Extract the (x, y) coordinate from the center of the cell holding the provided text.  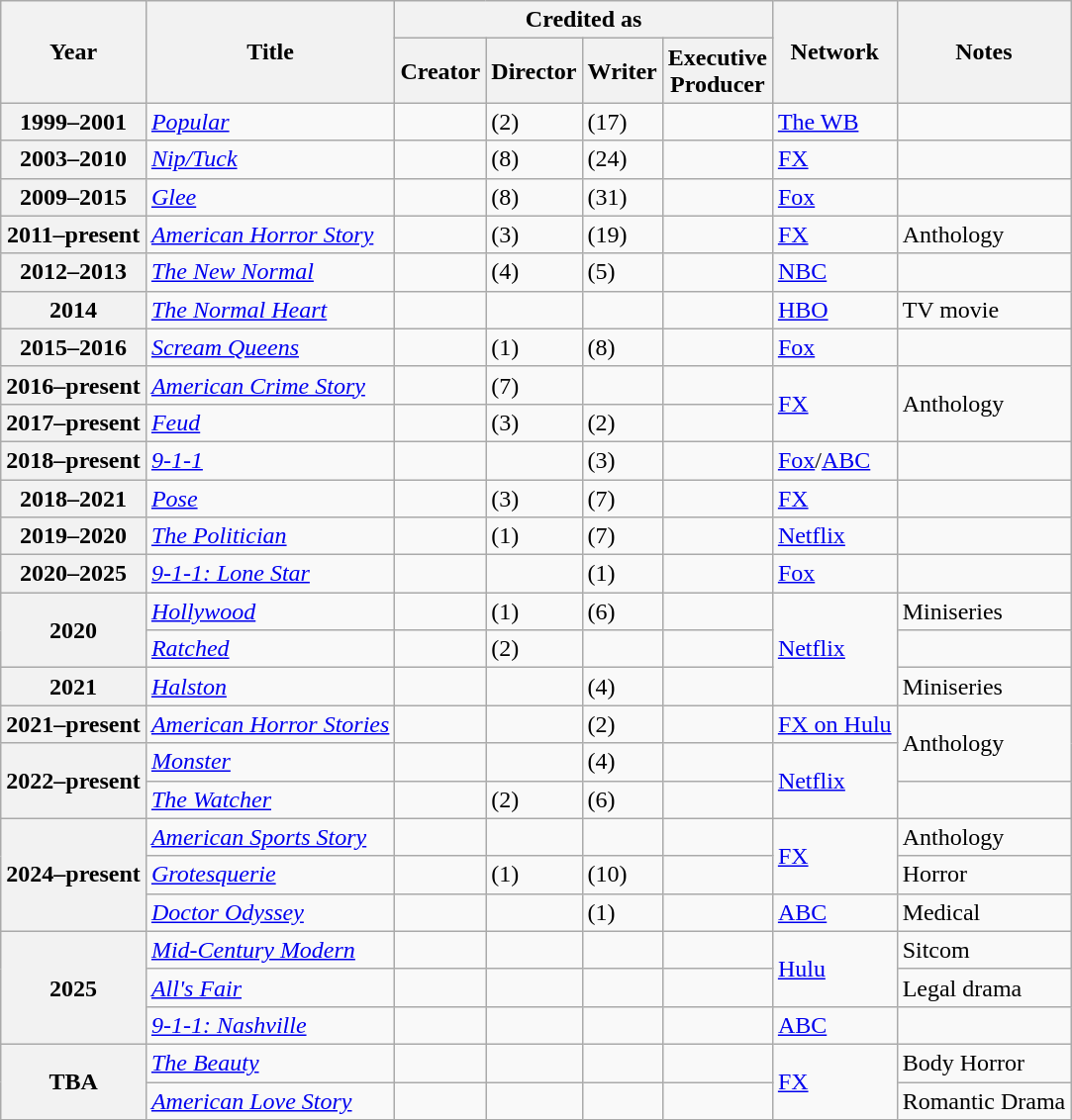
2024–present (73, 875)
Notes (984, 51)
(31) (622, 197)
2009–2015 (73, 197)
ExecutiveProducer (717, 71)
2022–present (73, 781)
Feud (270, 422)
Network (834, 51)
Creator (440, 71)
The Beauty (270, 1063)
Medical (984, 912)
2021–present (73, 724)
2020–2025 (73, 574)
Popular (270, 122)
Grotesquerie (270, 875)
The Watcher (270, 799)
American Sports Story (270, 837)
(5) (622, 272)
2017–present (73, 422)
2020 (73, 630)
Nip/Tuck (270, 159)
2018–2021 (73, 498)
FX on Hulu (834, 724)
9-1-1: Nashville (270, 1025)
2021 (73, 687)
Glee (270, 197)
The WB (834, 122)
Horror (984, 875)
2012–2013 (73, 272)
2014 (73, 310)
(24) (622, 159)
The Politician (270, 536)
Body Horror (984, 1063)
(17) (622, 122)
Sitcom (984, 950)
Monster (270, 762)
2015–2016 (73, 347)
9-1-1 (270, 460)
Legal drama (984, 987)
NBC (834, 272)
Writer (622, 71)
TV movie (984, 310)
Credited as (584, 20)
2016–present (73, 385)
9-1-1: Lone Star (270, 574)
Scream Queens (270, 347)
TBA (73, 1081)
All's Fair (270, 987)
Director (535, 71)
American Crime Story (270, 385)
Romantic Drama (984, 1101)
The New Normal (270, 272)
HBO (834, 310)
Ratched (270, 649)
Hulu (834, 969)
2011–present (73, 234)
American Horror Stories (270, 724)
American Horror Story (270, 234)
Title (270, 51)
2019–2020 (73, 536)
Doctor Odyssey (270, 912)
American Love Story (270, 1101)
(19) (622, 234)
Mid-Century Modern (270, 950)
2018–present (73, 460)
2003–2010 (73, 159)
(10) (622, 875)
2025 (73, 987)
Pose (270, 498)
Hollywood (270, 611)
The Normal Heart (270, 310)
Year (73, 51)
1999–2001 (73, 122)
Halston (270, 687)
Fox/ABC (834, 460)
